Return the [X, Y] coordinate for the center point of the cell that contains the specified text.  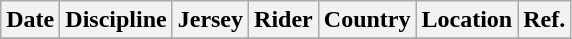
Rider [284, 20]
Ref. [544, 20]
Discipline [116, 20]
Country [367, 20]
Location [467, 20]
Date [30, 20]
Jersey [210, 20]
